Pinpoint the cell where the given text exists, returning its [X, Y] midpoint coordinate. 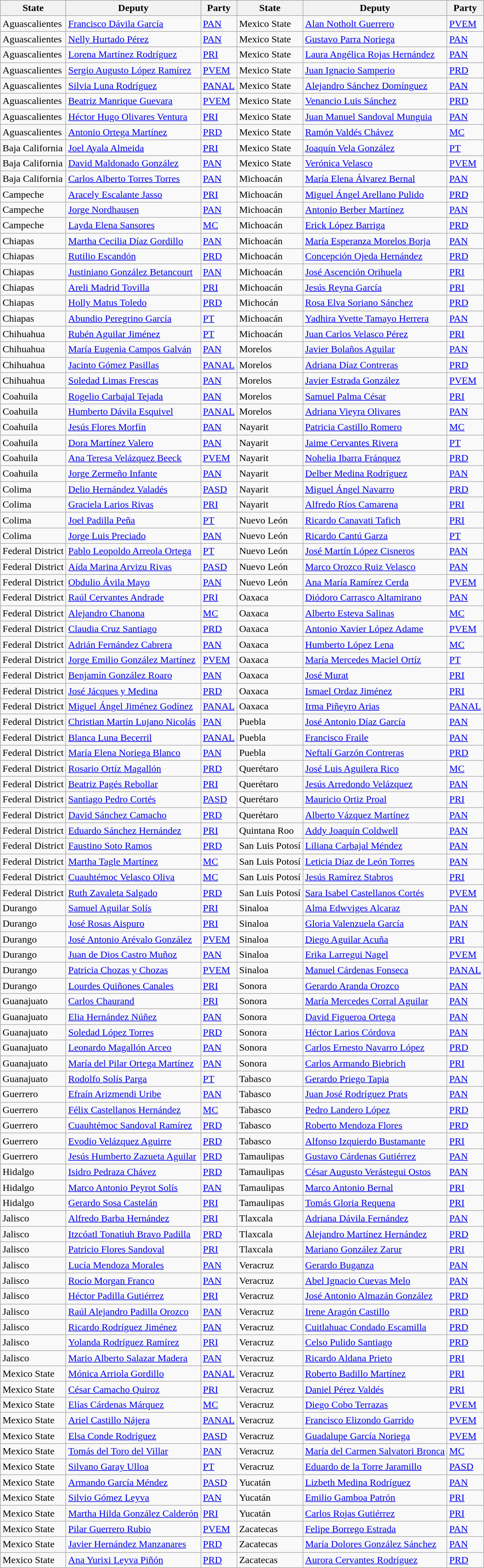
Silvia Luna Rodríguez [133, 86]
Pedro Landero López [375, 1110]
César Camacho Quiroz [133, 1389]
Dora Martínez Valero [133, 442]
Verónica Velasco [375, 163]
Erick López Barriga [375, 225]
Areli Madrid Tovilla [133, 287]
David Maldonado González [133, 163]
Beatriz Manrique Guevara [133, 101]
Holly Matus Toledo [133, 303]
Martha Tagle Martínez [133, 861]
Marco Orozco Ruiz Velasco [375, 567]
Delber Medina Rodríguez [375, 474]
Patricia Chozas y Chozas [133, 970]
Francisco Dávila García [133, 24]
Humberto López Lena [375, 644]
Héctor Hugo Olivares Ventura [133, 117]
Alan Notholt Guerrero [375, 24]
Rosario Ortíz Magallón [133, 769]
José Jácques y Medina [133, 691]
María del Pilar Ortega Martínez [133, 1063]
Carlos Ernesto Navarro López [375, 1048]
Jorge Luis Preciado [133, 536]
Abel Ignacio Cuevas Melo [375, 1281]
Efraín Arizmendi Uribe [133, 1094]
Eduardo Sánchez Hernández [133, 830]
Diego Aguilar Acuña [375, 939]
Abundio Peregrino García [133, 318]
Ana Yurixi Leyva Piñón [133, 1560]
Roberto Mendoza Flores [375, 1125]
Quintana Roo [270, 830]
Alfredo Barba Hernández [133, 1219]
Celso Pulido Santiago [375, 1343]
Elsa Conde Rodríguez [133, 1435]
Lucía Mendoza Morales [133, 1265]
Alberto Vázquez Martínez [375, 815]
Jorge Emilio González Martínez [133, 660]
Guadalupe García Noriega [375, 1435]
Laura Angélica Rojas Hernández [375, 55]
Eduardo de la Torre Jaramillo [375, 1467]
Liliana Carbajal Méndez [375, 846]
María Elena Noriega Blanco [133, 753]
Addy Joaquín Coldwell [375, 830]
Ricardo Canavati Tafich [375, 520]
Félix Castellanos Hernández [133, 1110]
Gerardo Priego Tapia [375, 1079]
Blanca Luna Becerril [133, 738]
Jesús Reyna García [375, 287]
Rogelio Carbajal Tejada [133, 396]
María Elena Álvarez Bernal [375, 179]
Jorge Nordhausen [133, 210]
Obdulio Ávila Mayo [133, 582]
Joel Padilla Peña [133, 520]
Jesús Flores Morfín [133, 427]
Christian Martín Lujano Nicolás [133, 722]
Jaime Cervantes Rivera [375, 442]
Francisco Fraile [375, 738]
Ariel Castillo Nájera [133, 1420]
Mauricio Ortiz Proal [375, 799]
Soledad López Torres [133, 1032]
María Esperanza Morelos Borja [375, 241]
Sara Isabel Castellanos Cortés [375, 892]
Gustavo Cárdenas Gutiérrez [375, 1156]
Humberto Dávila Esquivel [133, 411]
Sergio Augusto López Ramírez [133, 70]
Irene Aragón Castillo [375, 1312]
Martha Hilda González Calderón [133, 1513]
Alejandro Sánchez Domínguez [375, 86]
Silvio Gómez Leyva [133, 1498]
Alejandro Martínez Hernández [375, 1234]
Ismael Ordaz Jiménez [375, 691]
José Antonio Almazán González [375, 1296]
Carlos Rojas Gutiérrez [375, 1513]
Gerardo Aranda Orozco [375, 986]
Joel Ayala Almeida [133, 148]
Mónica Arriola Gordillo [133, 1374]
Roberto Badillo Martínez [375, 1374]
Adriana Vieyra Olivares [375, 411]
Delio Hernández Valadés [133, 489]
Javier Hernández Manzanares [133, 1544]
Juan José Rodríguez Prats [375, 1094]
Jesús Ramírez Stabros [375, 877]
Raúl Alejandro Padilla Orozco [133, 1312]
Joaquín Vela González [375, 148]
Rutilio Escandón [133, 256]
Justiniano González Betancourt [133, 272]
Carlos Armando Biebrich [375, 1063]
Emilio Gamboa Patrón [375, 1498]
José Ascención Orihuela [375, 272]
Ramón Valdés Chávez [375, 132]
Manuel Cárdenas Fonseca [375, 970]
Alma Edwviges Alcaraz [375, 908]
Rubén Aguilar Jiménez [133, 334]
Carlos Chaurand [133, 1001]
Ricardo Rodríguez Jiménez [133, 1327]
Benjamín González Roaro [133, 675]
Rocío Morgan Franco [133, 1281]
Jesús Humberto Zazueta Aguilar [133, 1156]
Samuel Aguilar Solís [133, 908]
Juan Carlos Velasco Pérez [375, 334]
Itzcóatl Tonatiuh Bravo Padilla [133, 1234]
Antonio Ortega Martínez [133, 132]
Pablo Leopoldo Arreola Ortega [133, 551]
Gerardo Buganza [375, 1265]
María del Carmen Salvatori Bronca [375, 1451]
Aída Marina Arvizu Rivas [133, 567]
Cuitlahuac Condado Escamilla [375, 1327]
Ruth Zavaleta Salgado [133, 892]
Cuauhtémoc Sandoval Ramírez [133, 1125]
Silvano Garay Ulloa [133, 1467]
Isidro Pedraza Chávez [133, 1172]
Santiago Pedro Cortés [133, 799]
José Martín López Cisneros [375, 551]
Elia Hernández Núñez [133, 1017]
Marco Antonio Bernal [375, 1188]
Samuel Palma César [375, 396]
Cuauhtémoc Velasco Oliva [133, 877]
Daniel Pérez Valdés [375, 1389]
María Mercedes Corral Aguilar [375, 1001]
César Augusto Verástegui Ostos [375, 1172]
José Rosas Aispuro [133, 923]
Javier Bolaños Aguilar [375, 349]
Tomás Gloria Requena [375, 1203]
Juan Ignacio Samperio [375, 70]
Antonio Xavier López Adame [375, 629]
Héctor Larios Córdova [375, 1032]
Rodolfo Solís Parga [133, 1079]
Armando García Méndez [133, 1482]
Juan Manuel Sandoval Munguia [375, 117]
Graciela Larios Rivas [133, 505]
Marco Antonio Peyrot Solís [133, 1188]
Lizbeth Medina Rodríguez [375, 1482]
Yadhira Yvette Tamayo Herrera [375, 318]
María Dolores González Sánchez [375, 1544]
Héctor Padilla Gutiérrez [133, 1296]
Felipe Borrego Estrada [375, 1529]
Mariano González Zarur [375, 1250]
Raúl Cervantes Andrade [133, 598]
Jorge Zermeño Infante [133, 474]
Erika Larregui Nagel [375, 955]
Jesús Arredondo Velázquez [375, 784]
Miguel Ángel Navarro [375, 489]
José Murat [375, 675]
Adriana Díaz Contreras [375, 365]
Nelly Hurtado Pérez [133, 39]
Ricardo Cantú Garza [375, 536]
Adriana Dávila Fernández [375, 1219]
Concepción Ojeda Hernández [375, 256]
Faustino Soto Ramos [133, 846]
Patricio Flores Sandoval [133, 1250]
Leonardo Magallón Arceo [133, 1048]
Diego Cobo Terrazas [375, 1405]
José Antonio Arévalo González [133, 939]
Patricia Castillo Romero [375, 427]
Alfredo Ríos Camarena [375, 505]
Alejandro Chanona [133, 613]
Antonio Berber Martínez [375, 210]
Martha Cecilia Díaz Gordillo [133, 241]
Beatriz Pagés Rebollar [133, 784]
Alfonso Izquierdo Bustamante [375, 1141]
Elías Cárdenas Márquez [133, 1405]
José Antonio Díaz García [375, 722]
Ricardo Aldana Prieto [375, 1358]
José Luis Aguilera Rico [375, 769]
Venancio Luis Sánchez [375, 101]
Gustavo Parra Noriega [375, 39]
Javier Estrada González [375, 380]
Evodio Velázquez Aguirre [133, 1141]
Gloria Valenzuela García [375, 923]
Lourdes Quiñones Canales [133, 986]
Soledad Limas Frescas [133, 380]
María Mercedes Maciel Ortíz [375, 660]
Juan de Dios Castro Muñoz [133, 955]
Rosa Elva Soriano Sánchez [375, 303]
Tomás del Toro del Villar [133, 1451]
David Figueroa Ortega [375, 1017]
Adrián Fernández Cabrera [133, 644]
Ana Teresa Velázquez Beeck [133, 458]
Jacinto Gómez Pasillas [133, 365]
Aurora Cervantes Rodríguez [375, 1560]
María Eugenia Campos Galván [133, 349]
Alberto Esteva Salinas [375, 613]
Mario Alberto Salazar Madera [133, 1358]
Michocán [270, 303]
Ana María Ramírez Cerda [375, 582]
Carlos Alberto Torres Torres [133, 179]
Layda Elena Sansores [133, 225]
Neftalí Garzón Contreras [375, 753]
Miguel Ángel Jiménez Godínez [133, 707]
Lorena Martínez Rodríguez [133, 55]
Pilar Guerrero Rubio [133, 1529]
Miguel Ángel Arellano Pulido [375, 194]
Francisco Elizondo Garrido [375, 1420]
Diódoro Carrasco Altamirano [375, 598]
David Sánchez Camacho [133, 815]
Irma Piñeyro Arias [375, 707]
Nohelia Ibarra Fránquez [375, 458]
Leticia Díaz de León Torres [375, 861]
Claudia Cruz Santiago [133, 629]
Aracely Escalante Jasso [133, 194]
Yolanda Rodríguez Ramírez [133, 1343]
Gerardo Sosa Castelán [133, 1203]
